Output the [X, Y] coordinate of the center of the cell containing the given text.  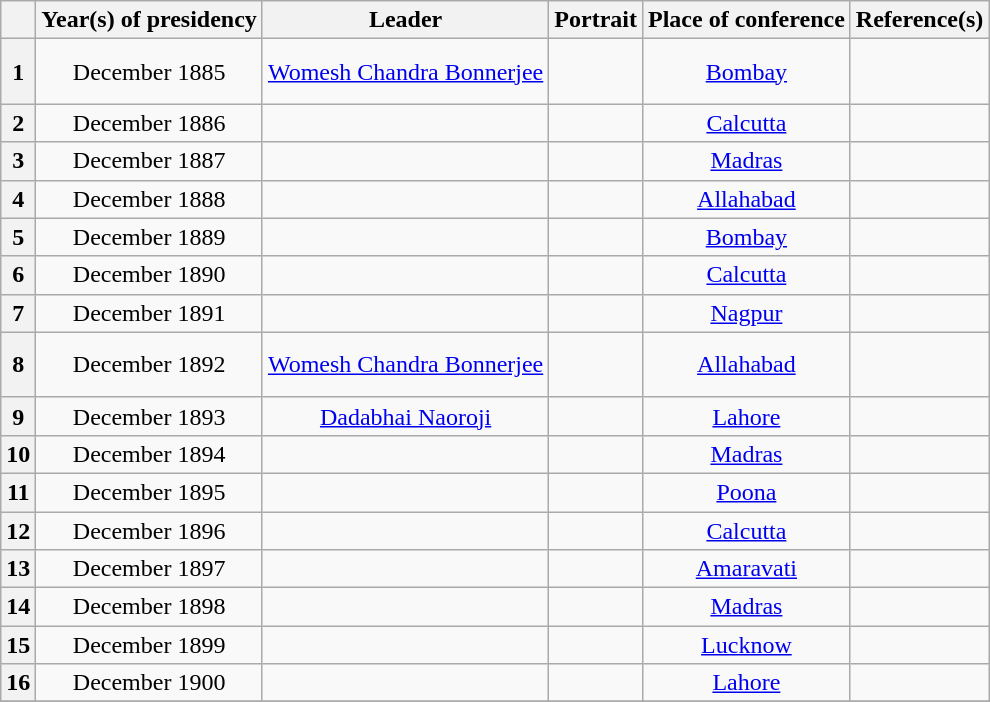
1 [18, 72]
December 1894 [150, 454]
2 [18, 123]
15 [18, 645]
December 1886 [150, 123]
6 [18, 275]
Dadabhai Naoroji [405, 416]
7 [18, 313]
December 1896 [150, 531]
12 [18, 531]
3 [18, 161]
Lucknow [746, 645]
December 1887 [150, 161]
16 [18, 683]
10 [18, 454]
December 1892 [150, 364]
14 [18, 607]
Nagpur [746, 313]
Year(s) of presidency [150, 20]
December 1900 [150, 683]
December 1885 [150, 72]
Leader [405, 20]
8 [18, 364]
9 [18, 416]
December 1890 [150, 275]
December 1895 [150, 492]
December 1893 [150, 416]
December 1889 [150, 237]
December 1897 [150, 569]
Place of conference [746, 20]
Reference(s) [920, 20]
December 1898 [150, 607]
13 [18, 569]
December 1891 [150, 313]
December 1888 [150, 199]
Poona [746, 492]
11 [18, 492]
December 1899 [150, 645]
4 [18, 199]
Portrait [596, 20]
Amaravati [746, 569]
5 [18, 237]
